Provide the [X, Y] coordinate of the cell's center where the given text is located.  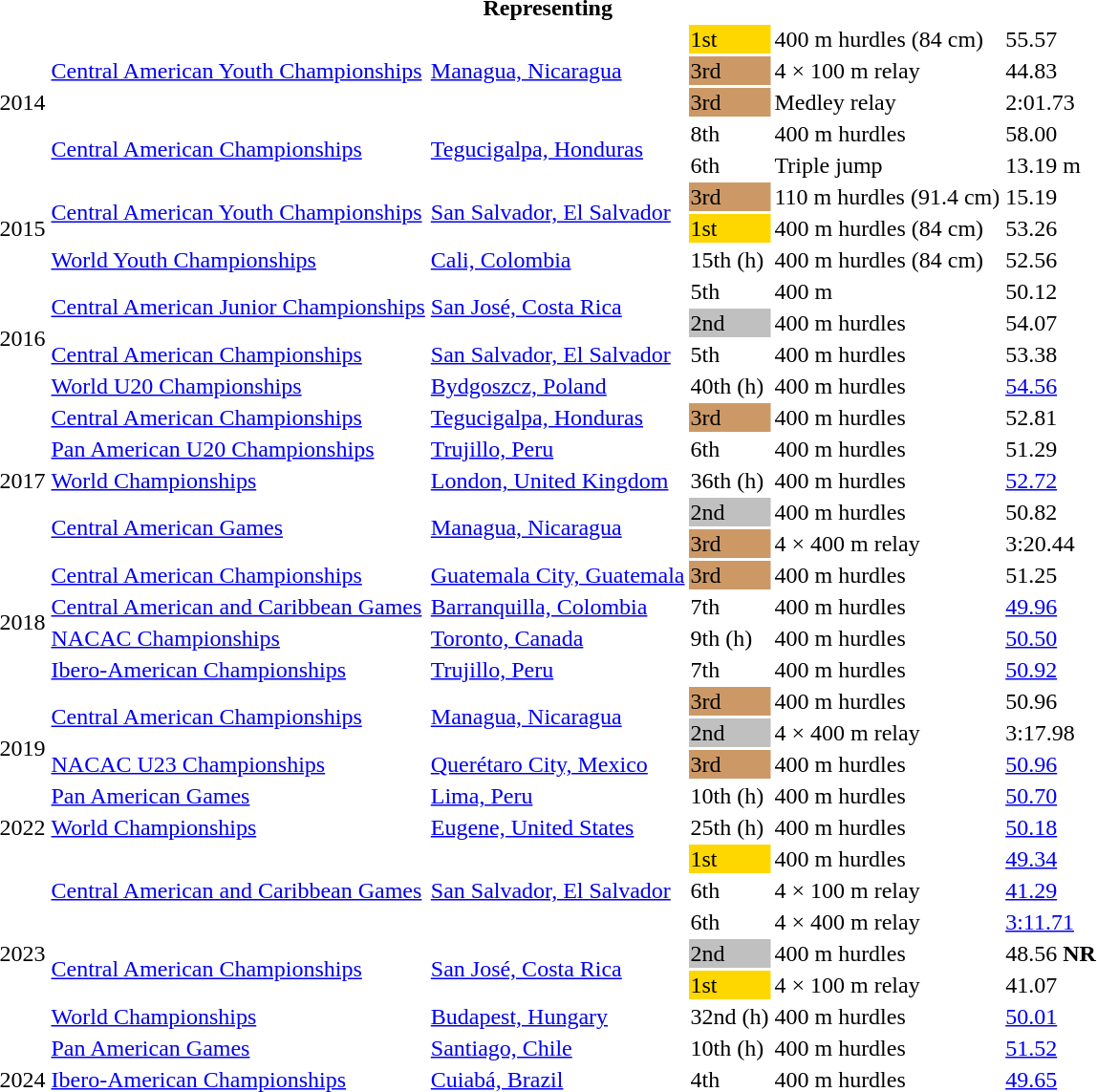
9th (h) [730, 638]
8th [730, 134]
Barranquilla, Colombia [558, 607]
25th (h) [730, 827]
Central American Games [238, 527]
Santiago, Chile [558, 1048]
Budapest, Hungary [558, 1017]
London, United Kingdom [558, 481]
NACAC U23 Championships [238, 764]
Bydgoszcz, Poland [558, 386]
Toronto, Canada [558, 638]
NACAC Championships [238, 638]
World U20 Championships [238, 386]
32nd (h) [730, 1017]
Central American Junior Championships [238, 308]
Guatemala City, Guatemala [558, 575]
110 m hurdles (91.4 cm) [887, 197]
40th (h) [730, 386]
Medley relay [887, 102]
15th (h) [730, 260]
400 m [887, 291]
Pan American U20 Championships [238, 449]
Eugene, United States [558, 827]
Querétaro City, Mexico [558, 764]
World Youth Championships [238, 260]
Lima, Peru [558, 796]
36th (h) [730, 481]
Triple jump [887, 165]
Cali, Colombia [558, 260]
Ibero-American Championships [238, 670]
